For the text-containing cell, return its midpoint in [x, y] coordinate format. 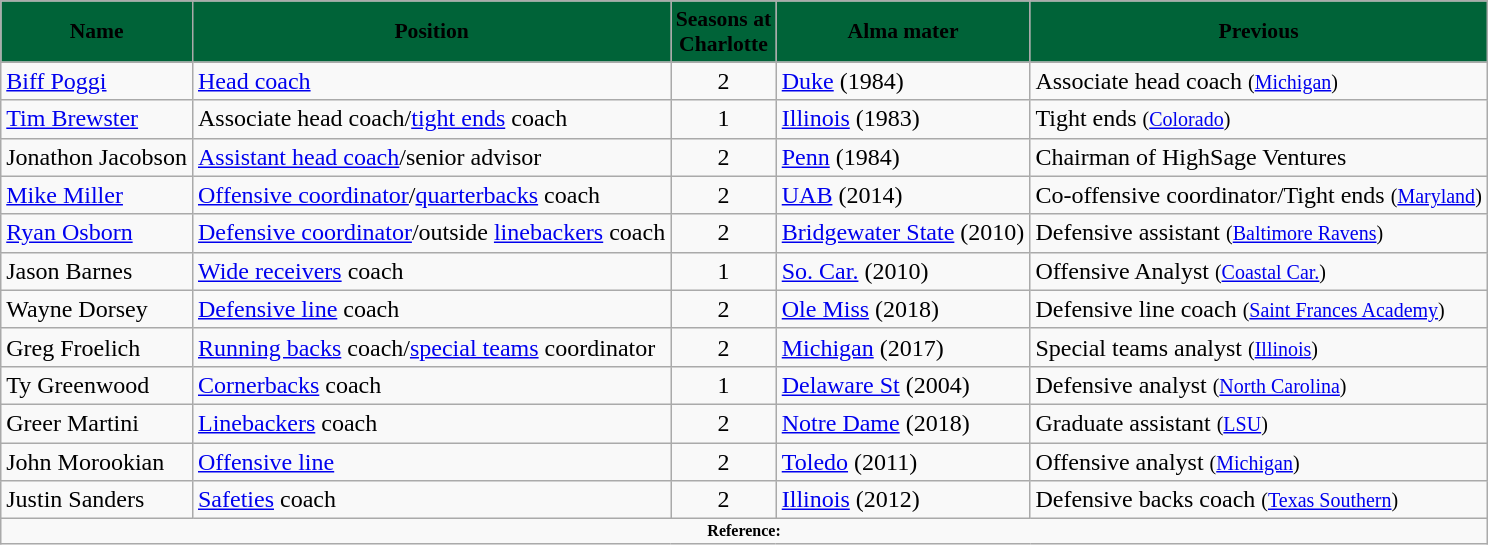
Ole Miss (2018) [903, 309]
Offensive coordinator/quarterbacks coach [431, 195]
Defensive coordinator/outside linebackers coach [431, 233]
Previous [1258, 32]
Offensive line [431, 461]
Michigan (2017) [903, 347]
Seasons atCharlotte [724, 32]
Wide receivers coach [431, 271]
Jonathon Jacobson [97, 157]
Defensive analyst (North Carolina) [1258, 385]
Tim Brewster [97, 119]
Associate head coach (Michigan) [1258, 81]
Justin Sanders [97, 500]
Toledo (2011) [903, 461]
Name [97, 32]
Defensive backs coach (Texas Southern) [1258, 500]
Assistant head coach/senior advisor [431, 157]
John Morookian [97, 461]
Greer Martini [97, 423]
Biff Poggi [97, 81]
Special teams analyst (Illinois) [1258, 347]
Duke (1984) [903, 81]
Offensive Analyst (Coastal Car.) [1258, 271]
Defensive line coach (Saint Frances Academy) [1258, 309]
Bridgewater State (2010) [903, 233]
Chairman of HighSage Ventures [1258, 157]
Offensive analyst (Michigan) [1258, 461]
Linebackers coach [431, 423]
Running backs coach/special teams coordinator [431, 347]
Jason Barnes [97, 271]
Delaware St (2004) [903, 385]
Defensive line coach [431, 309]
UAB (2014) [903, 195]
Illinois (2012) [903, 500]
Wayne Dorsey [97, 309]
Alma mater [903, 32]
Cornerbacks coach [431, 385]
Ty Greenwood [97, 385]
Ryan Osborn [97, 233]
Mike Miller [97, 195]
So. Car. (2010) [903, 271]
Tight ends (Colorado) [1258, 119]
Associate head coach/tight ends coach [431, 119]
Defensive assistant (Baltimore Ravens) [1258, 233]
Position [431, 32]
Head coach [431, 81]
Penn (1984) [903, 157]
Greg Froelich [97, 347]
Notre Dame (2018) [903, 423]
Safeties coach [431, 500]
Reference: [744, 531]
Illinois (1983) [903, 119]
Graduate assistant (LSU) [1258, 423]
Co-offensive coordinator/Tight ends (Maryland) [1258, 195]
